Extract the [X, Y] coordinate from the center of the cell holding the provided text.  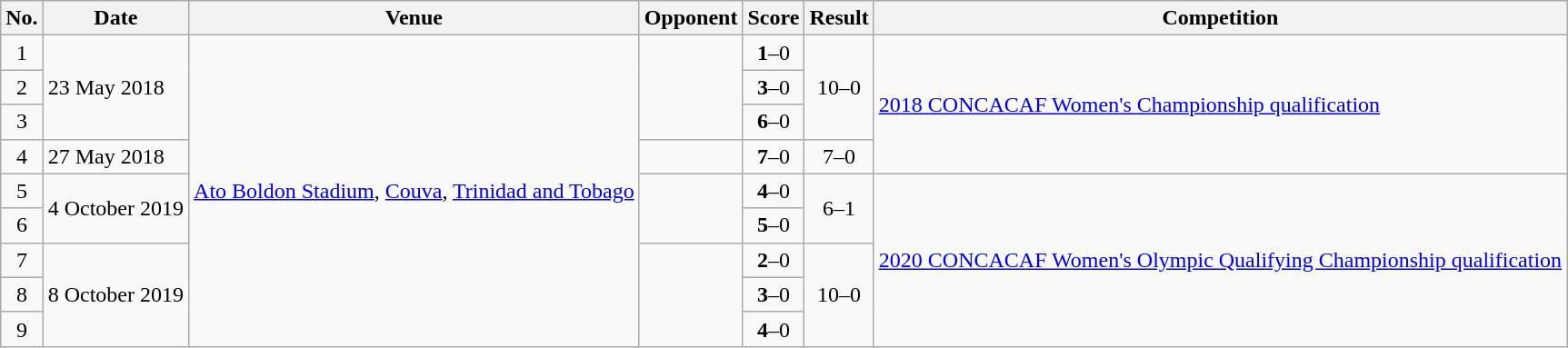
9 [22, 329]
Opponent [691, 18]
2020 CONCACAF Women's Olympic Qualifying Championship qualification [1220, 260]
Venue [414, 18]
3 [22, 122]
4 [22, 156]
Result [839, 18]
2018 CONCACAF Women's Championship qualification [1220, 104]
6–1 [839, 208]
Score [774, 18]
1–0 [774, 53]
8 October 2019 [115, 294]
Ato Boldon Stadium, Couva, Trinidad and Tobago [414, 191]
8 [22, 294]
Competition [1220, 18]
4 October 2019 [115, 208]
7 [22, 260]
1 [22, 53]
6–0 [774, 122]
23 May 2018 [115, 87]
6 [22, 225]
5 [22, 191]
2–0 [774, 260]
27 May 2018 [115, 156]
Date [115, 18]
No. [22, 18]
2 [22, 87]
5–0 [774, 225]
